Return [X, Y] of the center of cell containing provided text 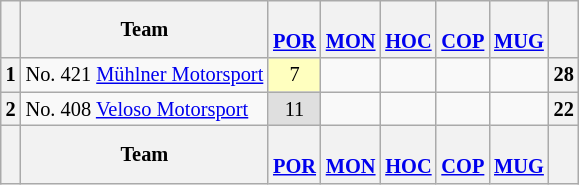
1 [11, 75]
7 [294, 75]
11 [294, 109]
22 [564, 109]
No. 408 Veloso Motorsport [145, 109]
28 [564, 75]
2 [11, 109]
No. 421 Mühlner Motorsport [145, 75]
